Find where the given text appears and provide that cell's center as (x, y) coordinate. 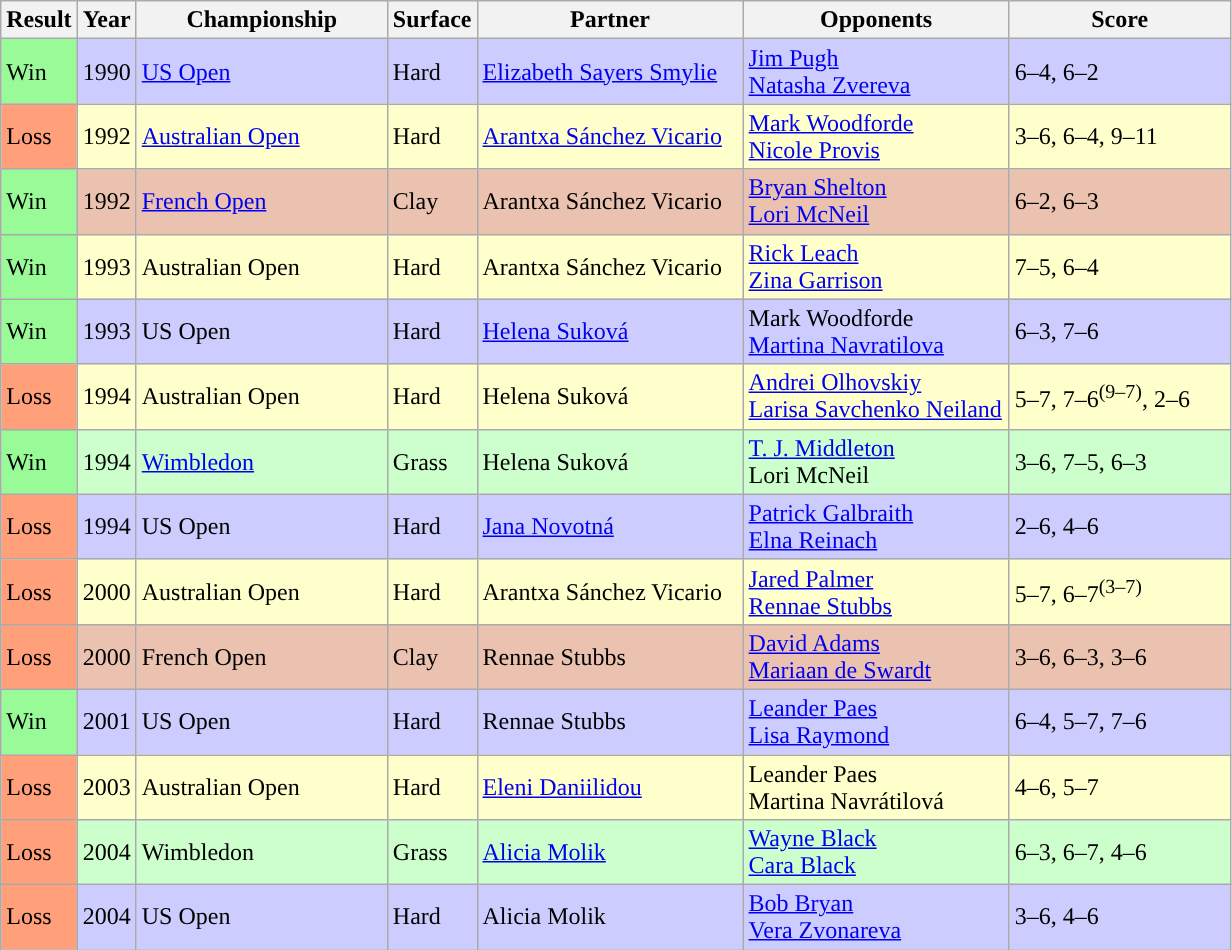
Andrei Olhovskiy Larisa Savchenko Neiland (876, 396)
3–6, 4–6 (1120, 918)
2001 (106, 722)
David Adams Mariaan de Swardt (876, 656)
1990 (106, 72)
4–6, 5–7 (1120, 786)
Patrick Galbraith Elna Reinach (876, 526)
Eleni Daniilidou (610, 786)
5–7, 6–7(3–7) (1120, 592)
Bob Bryan Vera Zvonareva (876, 918)
Wayne Black Cara Black (876, 852)
Mark Woodforde Nicole Provis (876, 136)
Year (106, 20)
Opponents (876, 20)
3–6, 6–3, 3–6 (1120, 656)
Jana Novotná (610, 526)
Jim Pugh Natasha Zvereva (876, 72)
Surface (432, 20)
3–6, 6–4, 9–11 (1120, 136)
Rick Leach Zina Garrison (876, 266)
6–3, 7–6 (1120, 332)
6–3, 6–7, 4–6 (1120, 852)
Jared Palmer Rennae Stubbs (876, 592)
Leander Paes Martina Navrátilová (876, 786)
Score (1120, 20)
Mark Woodforde Martina Navratilova (876, 332)
7–5, 6–4 (1120, 266)
Bryan Shelton Lori McNeil (876, 202)
Result (39, 20)
T. J. Middleton Lori McNeil (876, 462)
6–4, 5–7, 7–6 (1120, 722)
5–7, 7–6(9–7), 2–6 (1120, 396)
Leander Paes Lisa Raymond (876, 722)
2–6, 4–6 (1120, 526)
3–6, 7–5, 6–3 (1120, 462)
2003 (106, 786)
Partner (610, 20)
6–2, 6–3 (1120, 202)
Elizabeth Sayers Smylie (610, 72)
6–4, 6–2 (1120, 72)
Championship (262, 20)
